Search for the cell housing the specified text and yield its [x, y] center coordinate. 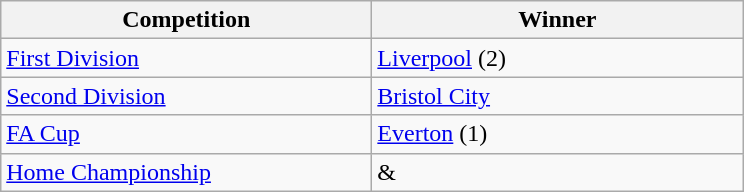
Bristol City [558, 96]
Everton (1) [558, 134]
First Division [186, 58]
Liverpool (2) [558, 58]
& [558, 172]
Home Championship [186, 172]
Competition [186, 20]
FA Cup [186, 134]
Second Division [186, 96]
Winner [558, 20]
